Extract the [X, Y] coordinate from the center of the cell holding the provided text.  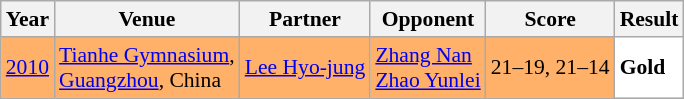
Zhang Nan Zhao Yunlei [428, 68]
Lee Hyo-jung [306, 68]
Opponent [428, 19]
Partner [306, 19]
Score [550, 19]
21–19, 21–14 [550, 68]
2010 [28, 68]
Result [650, 19]
Tianhe Gymnasium,Guangzhou, China [147, 68]
Year [28, 19]
Gold [650, 68]
Venue [147, 19]
